Scan for the cell matching the given text and deliver its (x, y) coordinate at center. 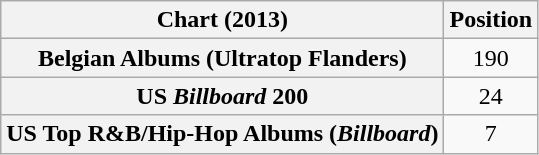
US Top R&B/Hip-Hop Albums (Billboard) (222, 134)
US Billboard 200 (222, 96)
7 (491, 134)
Position (491, 20)
Belgian Albums (Ultratop Flanders) (222, 58)
Chart (2013) (222, 20)
24 (491, 96)
190 (491, 58)
